Pinpoint the cell where the given text exists, returning its (X, Y) midpoint coordinate. 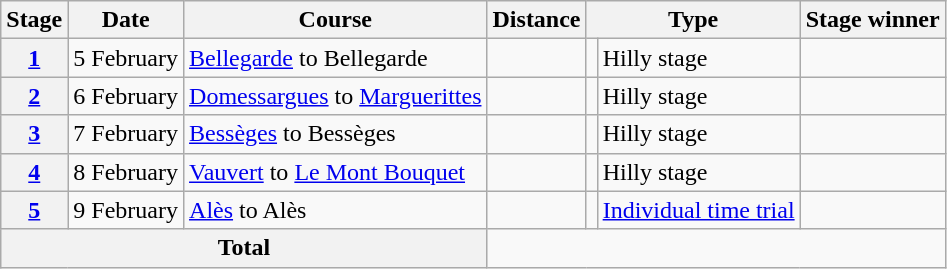
1 (34, 58)
3 (34, 134)
Bessèges to Bessèges (336, 134)
Distance (536, 20)
7 February (126, 134)
6 February (126, 96)
Course (336, 20)
Domessargues to Marguerittes (336, 96)
Bellegarde to Bellegarde (336, 58)
Total (244, 248)
2 (34, 96)
Alès to Alès (336, 210)
5 (34, 210)
9 February (126, 210)
8 February (126, 172)
Type (693, 20)
Stage winner (872, 20)
Stage (34, 20)
5 February (126, 58)
Vauvert to Le Mont Bouquet (336, 172)
Date (126, 20)
Individual time trial (698, 210)
4 (34, 172)
